Return (x, y) of the center of cell containing provided text 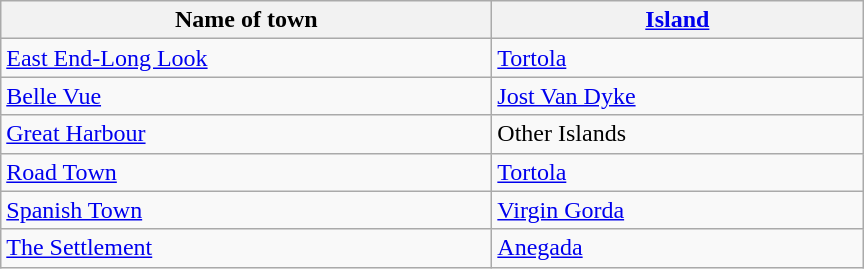
Belle Vue (246, 96)
Spanish Town (246, 210)
Great Harbour (246, 134)
Name of town (246, 20)
Virgin Gorda (678, 210)
Island (678, 20)
Jost Van Dyke (678, 96)
East End-Long Look (246, 58)
Anegada (678, 248)
Road Town (246, 172)
The Settlement (246, 248)
Other Islands (678, 134)
